Extract the [x, y] coordinate from the center of the cell holding the provided text.  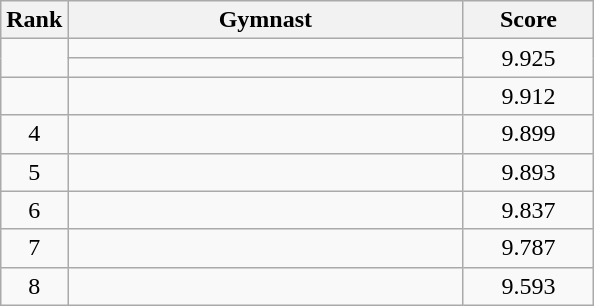
Score [528, 20]
7 [34, 248]
Rank [34, 20]
9.925 [528, 58]
5 [34, 172]
8 [34, 286]
9.837 [528, 210]
4 [34, 134]
9.893 [528, 172]
9.787 [528, 248]
9.593 [528, 286]
6 [34, 210]
9.912 [528, 96]
9.899 [528, 134]
Gymnast [266, 20]
